Find where the given text appears and provide that cell's center as (x, y) coordinate. 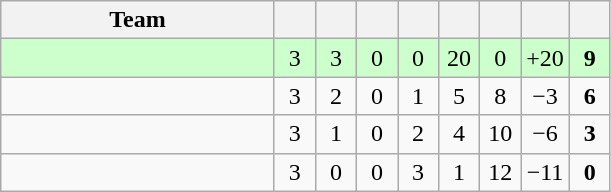
−6 (546, 134)
12 (500, 172)
6 (590, 96)
9 (590, 58)
−3 (546, 96)
−11 (546, 172)
+20 (546, 58)
10 (500, 134)
4 (460, 134)
8 (500, 96)
5 (460, 96)
20 (460, 58)
Team (138, 20)
